Provide the (x, y) coordinate of the cell's center where the given text is located.  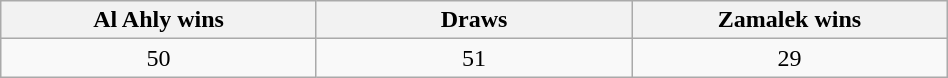
Draws (474, 20)
51 (474, 58)
Zamalek wins (790, 20)
29 (790, 58)
Al Ahly wins (158, 20)
50 (158, 58)
